Scan for the cell matching the given text and deliver its (x, y) coordinate at center. 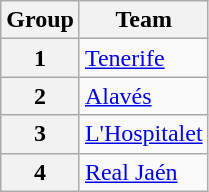
Group (40, 20)
2 (40, 96)
4 (40, 172)
1 (40, 58)
Real Jaén (144, 172)
L'Hospitalet (144, 134)
Alavés (144, 96)
Team (144, 20)
Tenerife (144, 58)
3 (40, 134)
